Extract the [x, y] coordinate from the center of the cell holding the provided text.  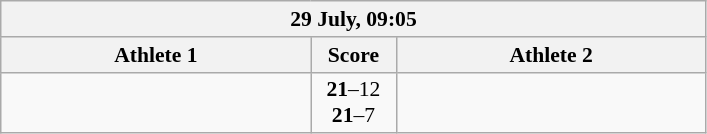
Athlete 2 [551, 55]
21–1221–7 [354, 102]
Score [354, 55]
Athlete 1 [156, 55]
29 July, 09:05 [354, 19]
